Provide the (X, Y) coordinate of the cell's center where the given text is located.  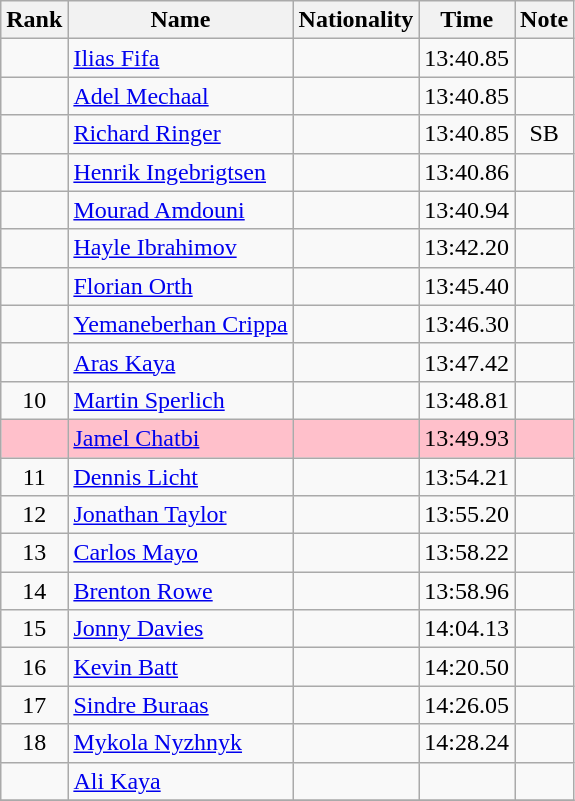
Mourad Amdouni (180, 210)
16 (34, 667)
13:54.21 (467, 477)
10 (34, 400)
Richard Ringer (180, 134)
13:48.81 (467, 400)
14:28.24 (467, 743)
Time (467, 20)
13:49.93 (467, 438)
11 (34, 477)
Brenton Rowe (180, 591)
15 (34, 629)
Jamel Chatbi (180, 438)
Martin Sperlich (180, 400)
13:42.20 (467, 248)
Nationality (356, 20)
Note (544, 20)
13 (34, 553)
Yemaneberhan Crippa (180, 324)
Ali Kaya (180, 781)
13:40.86 (467, 172)
13:47.42 (467, 362)
Florian Orth (180, 286)
13:45.40 (467, 286)
Kevin Batt (180, 667)
12 (34, 515)
Jonathan Taylor (180, 515)
Henrik Ingebrigtsen (180, 172)
SB (544, 134)
Name (180, 20)
18 (34, 743)
14:26.05 (467, 705)
13:55.20 (467, 515)
Carlos Mayo (180, 553)
14:04.13 (467, 629)
13:58.96 (467, 591)
Sindre Buraas (180, 705)
17 (34, 705)
Adel Mechaal (180, 96)
14:20.50 (467, 667)
13:46.30 (467, 324)
Hayle Ibrahimov (180, 248)
Mykola Nyzhnyk (180, 743)
Rank (34, 20)
13:40.94 (467, 210)
Aras Kaya (180, 362)
14 (34, 591)
Dennis Licht (180, 477)
Jonny Davies (180, 629)
Ilias Fifa (180, 58)
13:58.22 (467, 553)
